Search for the cell housing the specified text and yield its (X, Y) center coordinate. 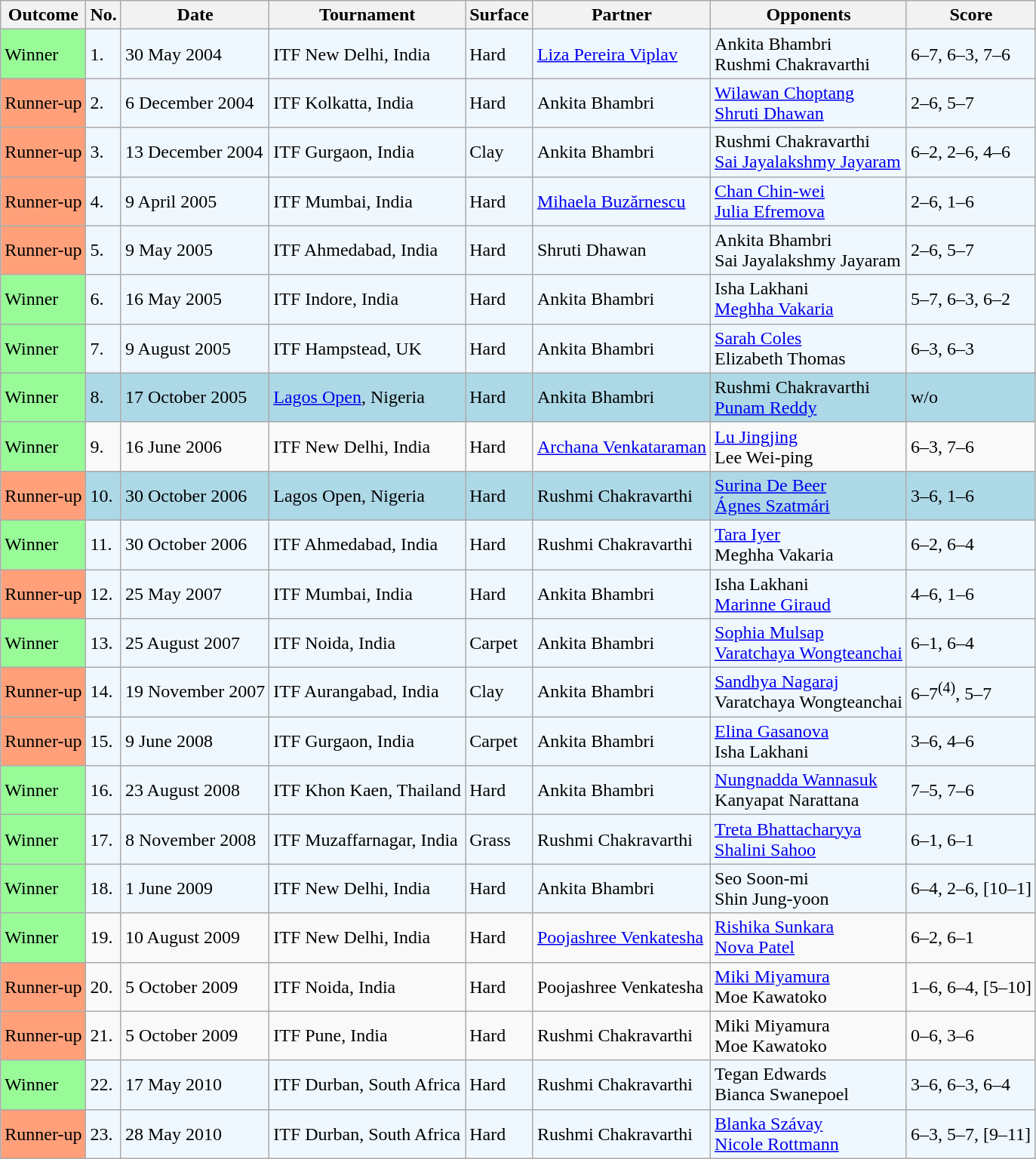
Shruti Dhawan (622, 251)
Treta Bhattacharyya Shalini Sahoo (809, 839)
2. (103, 103)
13 December 2004 (195, 152)
3–6, 6–3, 6–4 (970, 1085)
25 May 2007 (195, 593)
Nungnadda Wannasuk Kanyapat Narattana (809, 791)
ITF Indore, India (367, 299)
ITF Khon Kaen, Thailand (367, 791)
Tournament (367, 15)
28 May 2010 (195, 1133)
Sophia Mulsap Varatchaya Wongteanchai (809, 643)
Surface (500, 15)
8. (103, 397)
Partner (622, 15)
Sandhya Nagaraj Varatchaya Wongteanchai (809, 693)
4. (103, 201)
ITF Muzaffarnagar, India (367, 839)
6–1, 6–1 (970, 839)
ITF Aurangabad, India (367, 693)
23 August 2008 (195, 791)
6–3, 6–3 (970, 349)
6. (103, 299)
6–1, 6–4 (970, 643)
Wilawan Choptang Shruti Dhawan (809, 103)
Tegan Edwards Bianca Swanepoel (809, 1085)
6–3, 5–7, [9–11] (970, 1133)
6–4, 2–6, [10–1] (970, 889)
8 November 2008 (195, 839)
3–6, 1–6 (970, 495)
16 May 2005 (195, 299)
17 May 2010 (195, 1085)
6–2, 6–4 (970, 545)
13. (103, 643)
Ankita Bhambri Rushmi Chakravarthi (809, 54)
Ankita Bhambri Sai Jayalakshmy Jayaram (809, 251)
22. (103, 1085)
Sarah Coles Elizabeth Thomas (809, 349)
3–6, 4–6 (970, 741)
16 June 2006 (195, 447)
1 June 2009 (195, 889)
Seo Soon-mi Shin Jung-yoon (809, 889)
Lu Jingjing Lee Wei-ping (809, 447)
7. (103, 349)
23. (103, 1133)
Archana Venkataraman (622, 447)
3. (103, 152)
ITF Hampstead, UK (367, 349)
2–6, 1–6 (970, 201)
6 December 2004 (195, 103)
Blanka Szávay Nicole Rottmann (809, 1133)
Rushmi Chakravarthi Sai Jayalakshmy Jayaram (809, 152)
Tara Iyer Meghha Vakaria (809, 545)
Outcome (44, 15)
9 May 2005 (195, 251)
25 August 2007 (195, 643)
17. (103, 839)
15. (103, 741)
Isha Lakhani Meghha Vakaria (809, 299)
5. (103, 251)
Grass (500, 839)
9 April 2005 (195, 201)
ITF Kolkatta, India (367, 103)
12. (103, 593)
9 June 2008 (195, 741)
Opponents (809, 15)
Surina De Beer Ágnes Szatmári (809, 495)
10. (103, 495)
11. (103, 545)
14. (103, 693)
4–6, 1–6 (970, 593)
No. (103, 15)
6–2, 6–1 (970, 937)
9. (103, 447)
17 October 2005 (195, 397)
19. (103, 937)
30 May 2004 (195, 54)
16. (103, 791)
Rushmi Chakravarthi Punam Reddy (809, 397)
Score (970, 15)
19 November 2007 (195, 693)
6–2, 2–6, 4–6 (970, 152)
1. (103, 54)
Mihaela Buzărnescu (622, 201)
0–6, 3–6 (970, 1035)
ITF Pune, India (367, 1035)
21. (103, 1035)
20. (103, 987)
6–7, 6–3, 7–6 (970, 54)
18. (103, 889)
6–3, 7–6 (970, 447)
10 August 2009 (195, 937)
5–7, 6–3, 6–2 (970, 299)
Date (195, 15)
Elina Gasanova Isha Lakhani (809, 741)
1–6, 6–4, [5–10] (970, 987)
6–7(4), 5–7 (970, 693)
9 August 2005 (195, 349)
Isha Lakhani Marinne Giraud (809, 593)
Rishika Sunkara Nova Patel (809, 937)
7–5, 7–6 (970, 791)
Chan Chin-wei Julia Efremova (809, 201)
w/o (970, 397)
Liza Pereira Viplav (622, 54)
